Find where the given text appears and provide that cell's center as (x, y) coordinate. 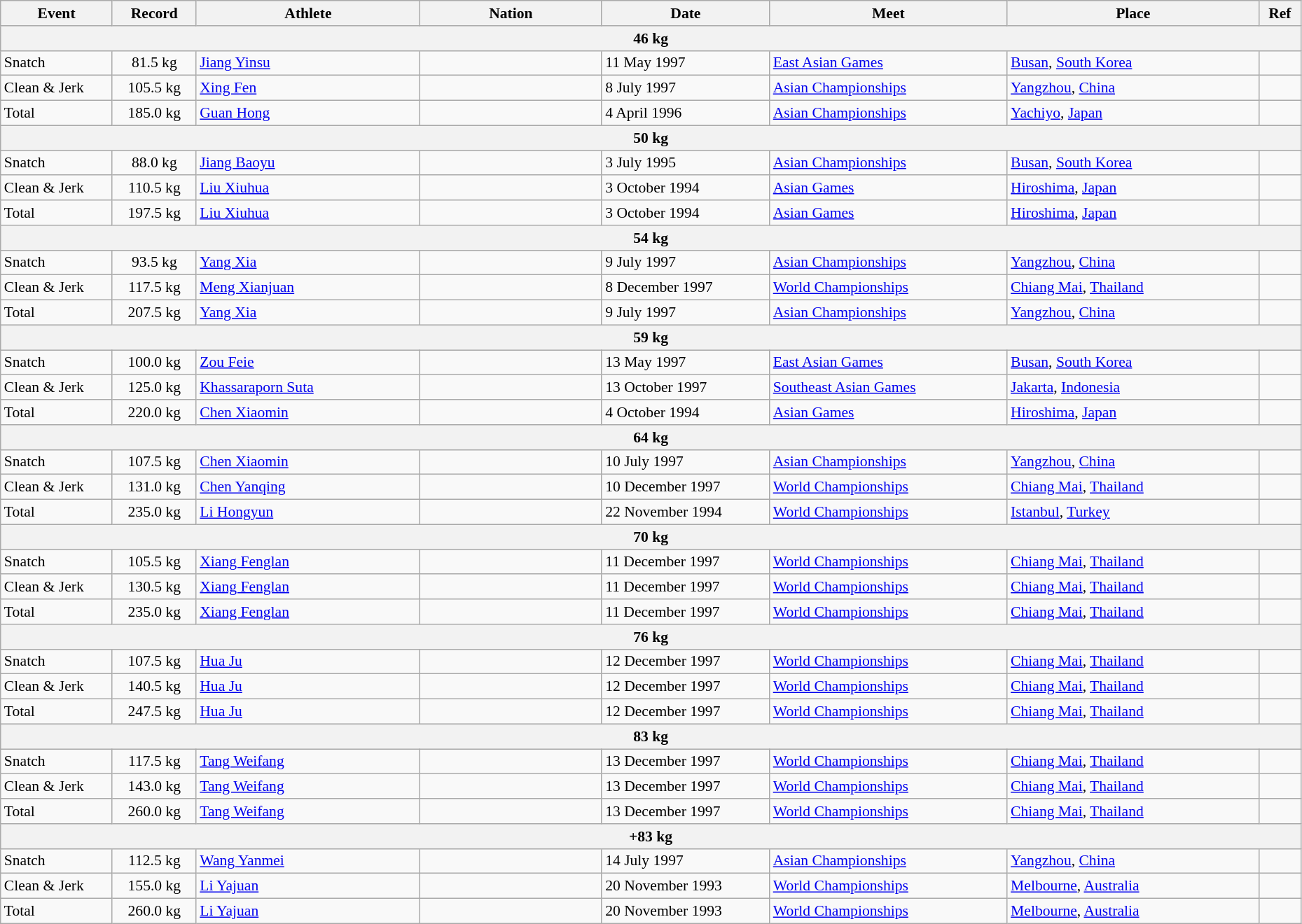
207.5 kg (154, 313)
Istanbul, Turkey (1133, 512)
Meet (888, 13)
88.0 kg (154, 163)
Yachiyo, Japan (1133, 113)
76 kg (651, 637)
131.0 kg (154, 487)
112.5 kg (154, 861)
155.0 kg (154, 886)
Jiang Baoyu (308, 163)
Jakarta, Indonesia (1133, 388)
185.0 kg (154, 113)
Chen Yanqing (308, 487)
Jiang Yinsu (308, 63)
Wang Yanmei (308, 861)
110.5 kg (154, 188)
247.5 kg (154, 712)
81.5 kg (154, 63)
130.5 kg (154, 587)
54 kg (651, 238)
8 December 1997 (686, 288)
Ref (1280, 13)
Nation (511, 13)
93.5 kg (154, 262)
70 kg (651, 537)
Event (57, 13)
50 kg (651, 138)
4 April 1996 (686, 113)
+83 kg (651, 836)
64 kg (651, 437)
13 May 1997 (686, 363)
Xing Fen (308, 88)
59 kg (651, 337)
Khassaraporn Suta (308, 388)
143.0 kg (154, 787)
140.5 kg (154, 687)
14 July 1997 (686, 861)
Date (686, 13)
Zou Feie (308, 363)
8 July 1997 (686, 88)
4 October 1994 (686, 412)
3 July 1995 (686, 163)
100.0 kg (154, 363)
46 kg (651, 38)
Southeast Asian Games (888, 388)
13 October 1997 (686, 388)
83 kg (651, 736)
Li Hongyun (308, 512)
Guan Hong (308, 113)
11 May 1997 (686, 63)
197.5 kg (154, 213)
125.0 kg (154, 388)
10 July 1997 (686, 462)
Place (1133, 13)
220.0 kg (154, 412)
Athlete (308, 13)
Record (154, 13)
10 December 1997 (686, 487)
22 November 1994 (686, 512)
Meng Xianjuan (308, 288)
